Search for the cell housing the specified text and yield its [X, Y] center coordinate. 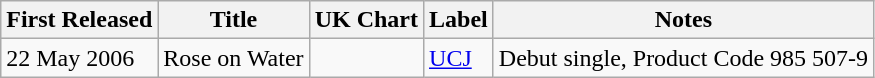
Notes [683, 20]
UCJ [459, 58]
22 May 2006 [80, 58]
Label [459, 20]
First Released [80, 20]
Debut single, Product Code 985 507-9 [683, 58]
UK Chart [366, 20]
Title [234, 20]
Rose on Water [234, 58]
